Detect which cell encompasses the target text, then output its [x, y] center coordinate. 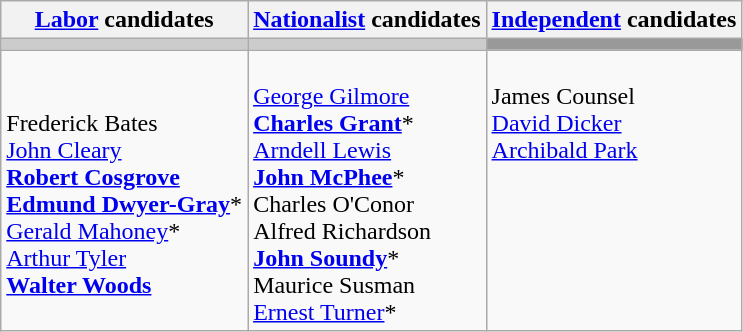
Frederick Bates John Cleary Robert Cosgrove Edmund Dwyer-Gray* Gerald Mahoney* Arthur Tyler Walter Woods [124, 190]
Labor candidates [124, 20]
George Gilmore Charles Grant* Arndell Lewis John McPhee* Charles O'Conor Alfred Richardson John Soundy* Maurice Susman Ernest Turner* [367, 190]
Nationalist candidates [367, 20]
Independent candidates [614, 20]
James Counsel David Dicker Archibald Park [614, 190]
